Locate the cell with the specified text and output its [x, y] center coordinate. 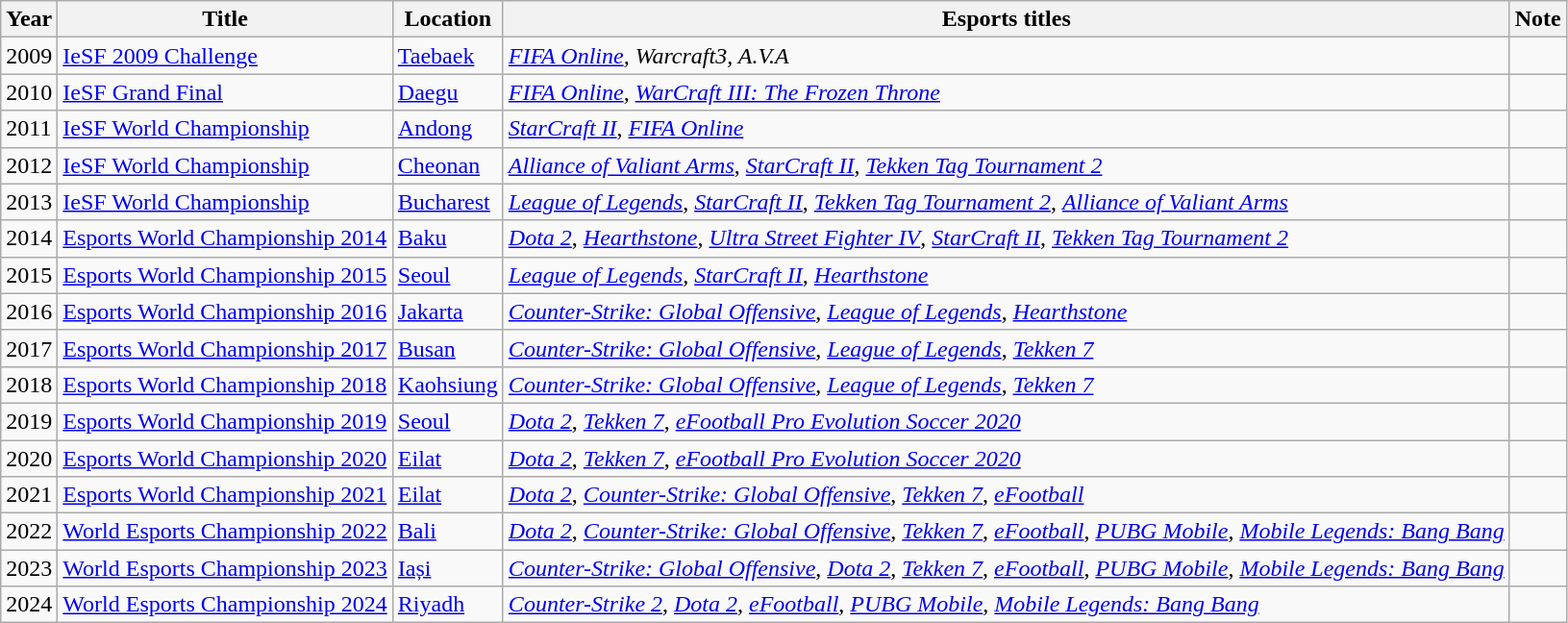
2015 [29, 275]
Jakarta [448, 311]
IeSF 2009 Challenge [225, 56]
Title [225, 19]
World Esports Championship 2023 [225, 568]
2020 [29, 459]
2019 [29, 421]
2009 [29, 56]
2018 [29, 385]
2023 [29, 568]
Esports World Championship 2016 [225, 311]
Daegu [448, 92]
2016 [29, 311]
2013 [29, 202]
Kaohsiung [448, 385]
Dota 2, Hearthstone, Ultra Street Fighter IV, StarCraft II, Tekken Tag Tournament 2 [1006, 238]
Esports World Championship 2017 [225, 348]
Busan [448, 348]
Esports titles [1006, 19]
Taebaek [448, 56]
Dota 2, Counter-Strike: Global Offensive, Tekken 7, eFootball [1006, 495]
Note [1538, 19]
Andong [448, 129]
Counter-Strike: Global Offensive, League of Legends, Hearthstone [1006, 311]
Bucharest [448, 202]
Year [29, 19]
FIFA Online, WarCraft III: The Frozen Throne [1006, 92]
World Esports Championship 2022 [225, 532]
Location [448, 19]
Cheonan [448, 165]
Baku [448, 238]
2021 [29, 495]
Counter-Strike: Global Offensive, Dota 2, Tekken 7, eFootball, PUBG Mobile, Mobile Legends: Bang Bang [1006, 568]
2010 [29, 92]
FIFA Online, Warcraft3, A.V.A [1006, 56]
2011 [29, 129]
2022 [29, 532]
Dota 2, Counter-Strike: Global Offensive, Tekken 7, eFootball, PUBG Mobile, Mobile Legends: Bang Bang [1006, 532]
Bali [448, 532]
League of Legends, StarCraft II, Hearthstone [1006, 275]
Alliance of Valiant Arms, StarCraft II, Tekken Tag Tournament 2 [1006, 165]
Riyadh [448, 605]
2014 [29, 238]
2017 [29, 348]
Esports World Championship 2018 [225, 385]
Esports World Championship 2021 [225, 495]
Counter-Strike 2, Dota 2, eFootball, PUBG Mobile, Mobile Legends: Bang Bang [1006, 605]
IeSF Grand Final [225, 92]
Esports World Championship 2020 [225, 459]
2024 [29, 605]
Esports World Championship 2014 [225, 238]
Iași [448, 568]
World Esports Championship 2024 [225, 605]
Esports World Championship 2015 [225, 275]
StarCraft II, FIFA Online [1006, 129]
League of Legends, StarCraft II, Tekken Tag Tournament 2, Alliance of Valiant Arms [1006, 202]
2012 [29, 165]
Esports World Championship 2019 [225, 421]
